For the text-containing cell, return its midpoint in (x, y) coordinate format. 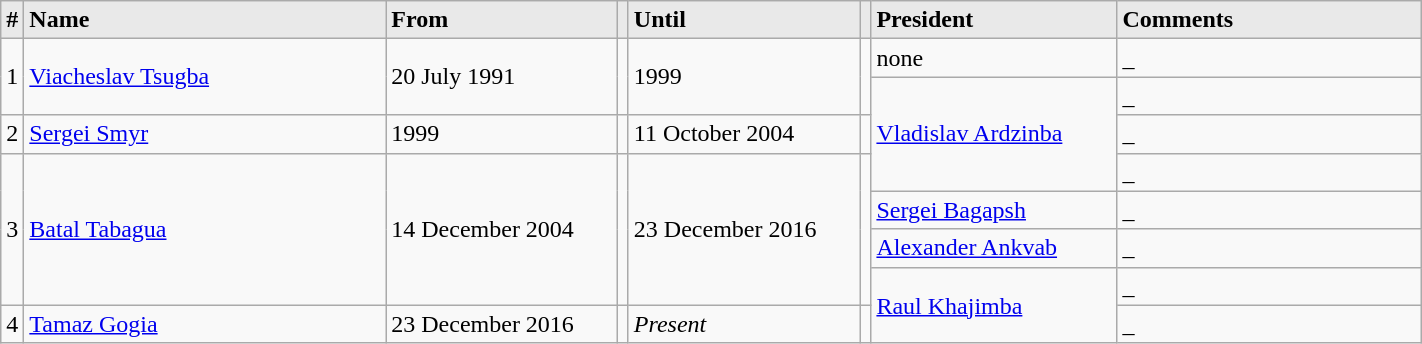
3 (12, 229)
2 (12, 134)
Comments (1269, 20)
Sergei Smyr (205, 134)
Present (744, 324)
Alexander Ankvab (994, 248)
4 (12, 324)
Name (205, 20)
none (994, 58)
11 October 2004 (744, 134)
1 (12, 77)
From (502, 20)
Raul Khajimba (994, 305)
Batal Tabagua (205, 229)
Sergei Bagapsh (994, 210)
20 July 1991 (502, 77)
Vladislav Ardzinba (994, 134)
Until (744, 20)
Tamaz Gogia (205, 324)
14 December 2004 (502, 229)
# (12, 20)
President (994, 20)
Viacheslav Tsugba (205, 77)
